Capture the cell that displays the provided text and extract its (x, y) central coordinate. 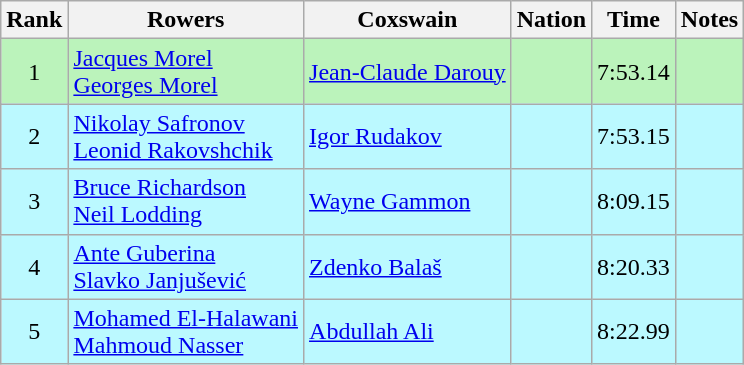
7:53.14 (634, 72)
Zdenko Balaš (408, 266)
Igor Rudakov (408, 136)
Ante Guberina Slavko Janjušević (186, 266)
Bruce Richardson Neil Lodding (186, 202)
Rank (34, 20)
Notes (709, 20)
Jacques Morel Georges Morel (186, 72)
1 (34, 72)
Rowers (186, 20)
Jean-Claude Darouy (408, 72)
Time (634, 20)
5 (34, 332)
Nikolay Safronov Leonid Rakovshchik (186, 136)
8:22.99 (634, 332)
Coxswain (408, 20)
Mohamed El-Halawani Mahmoud Nasser (186, 332)
Nation (551, 20)
4 (34, 266)
8:09.15 (634, 202)
Wayne Gammon (408, 202)
7:53.15 (634, 136)
3 (34, 202)
8:20.33 (634, 266)
Abdullah Ali (408, 332)
2 (34, 136)
